Output the [x, y] coordinate of the center of the cell containing the given text.  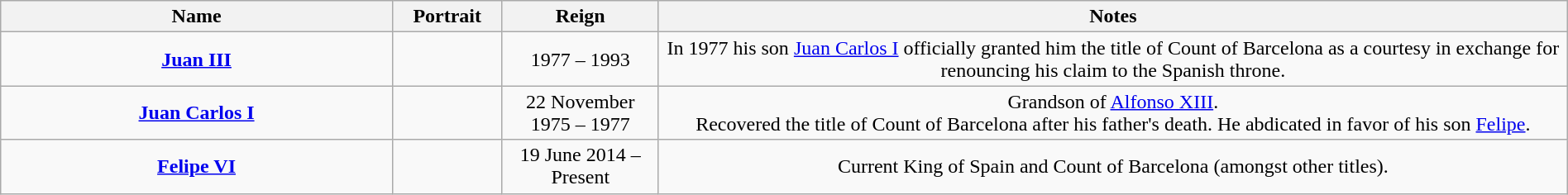
Name [197, 17]
Current King of Spain and Count of Barcelona (amongst other titles). [1113, 167]
Portrait [447, 17]
22 November 1975 – 1977 [581, 112]
19 June 2014 – Present [581, 167]
Grandson of Alfonso XIII. Recovered the title of Count of Barcelona after his father's death. He abdicated in favor of his son Felipe. [1113, 112]
Reign [581, 17]
Juan III [197, 59]
Notes [1113, 17]
Juan Carlos I [197, 112]
Felipe VI [197, 167]
1977 – 1993 [581, 59]
